Locate the cell with the specified text and output its [x, y] center coordinate. 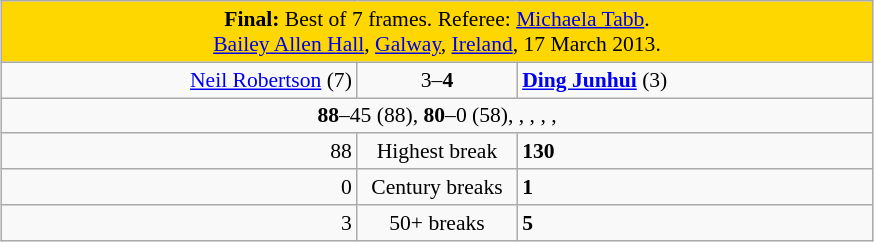
Highest break [437, 152]
3–4 [437, 80]
130 [694, 152]
3 [180, 223]
0 [180, 187]
Final: Best of 7 frames. Referee: Michaela Tabb.Bailey Allen Hall, Galway, Ireland, 17 March 2013. [437, 32]
Ding Junhui (3) [694, 80]
50+ breaks [437, 223]
88 [180, 152]
5 [694, 223]
1 [694, 187]
88–45 (88), 80–0 (58), , , , , [437, 116]
Century breaks [437, 187]
Neil Robertson (7) [180, 80]
